Pinpoint the cell where the given text exists, returning its (X, Y) midpoint coordinate. 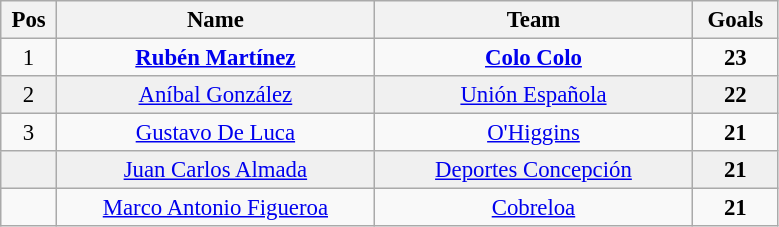
Cobreloa (533, 208)
22 (736, 95)
Colo Colo (533, 58)
23 (736, 58)
Goals (736, 20)
Marco Antonio Figueroa (215, 208)
3 (29, 133)
Rubén Martínez (215, 58)
Aníbal González (215, 95)
O'Higgins (533, 133)
Juan Carlos Almada (215, 170)
Deportes Concepción (533, 170)
Unión Española (533, 95)
1 (29, 58)
Name (215, 20)
2 (29, 95)
Gustavo De Luca (215, 133)
Team (533, 20)
Pos (29, 20)
